Return (X, Y) of the center of cell containing provided text 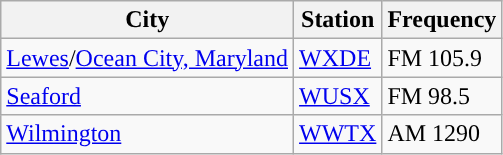
Station (338, 20)
Lewes/Ocean City, Maryland (148, 58)
AM 1290 (442, 134)
FM 98.5 (442, 96)
Wilmington (148, 134)
WWTX (338, 134)
Frequency (442, 20)
Seaford (148, 96)
WXDE (338, 58)
FM 105.9 (442, 58)
City (148, 20)
WUSX (338, 96)
